Search for the cell housing the specified text and yield its [X, Y] center coordinate. 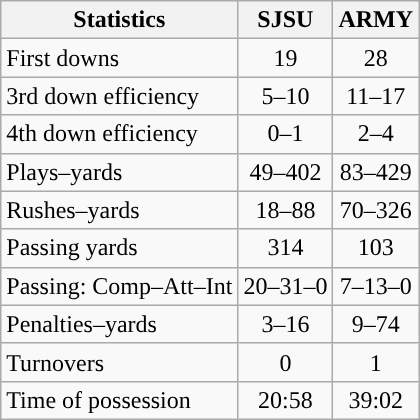
Rushes–yards [120, 210]
7–13–0 [376, 286]
First downs [120, 58]
Passing: Comp–Att–Int [120, 286]
Time of possession [120, 400]
ARMY [376, 20]
28 [376, 58]
39:02 [376, 400]
Turnovers [120, 362]
20–31–0 [286, 286]
20:58 [286, 400]
Passing yards [120, 248]
49–402 [286, 172]
Plays–yards [120, 172]
11–17 [376, 96]
SJSU [286, 20]
5–10 [286, 96]
3–16 [286, 324]
0–1 [286, 134]
3rd down efficiency [120, 96]
19 [286, 58]
2–4 [376, 134]
0 [286, 362]
1 [376, 362]
314 [286, 248]
83–429 [376, 172]
103 [376, 248]
18–88 [286, 210]
9–74 [376, 324]
4th down efficiency [120, 134]
Penalties–yards [120, 324]
Statistics [120, 20]
70–326 [376, 210]
